Scan for the cell matching the given text and deliver its (x, y) coordinate at center. 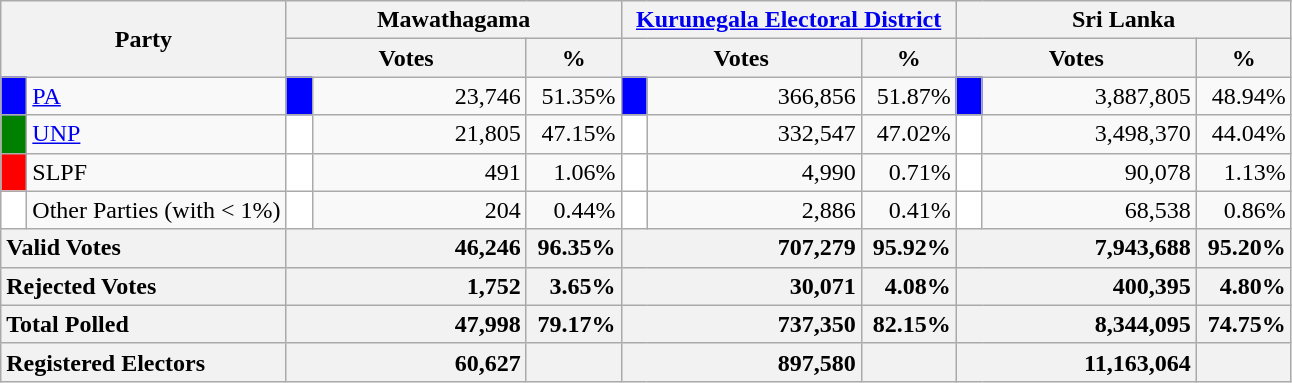
Total Polled (144, 324)
Valid Votes (144, 248)
3,887,805 (1089, 96)
51.87% (908, 96)
4.08% (908, 286)
4,990 (754, 172)
48.94% (1244, 96)
Mawathagama (454, 20)
PA (156, 96)
SLPF (156, 172)
1.13% (1244, 172)
4.80% (1244, 286)
2,886 (754, 210)
UNP (156, 134)
30,071 (741, 286)
96.35% (574, 248)
90,078 (1089, 172)
74.75% (1244, 324)
82.15% (908, 324)
47,998 (406, 324)
400,395 (1076, 286)
Sri Lanka (1124, 20)
Other Parties (with < 1%) (156, 210)
47.15% (574, 134)
491 (419, 172)
8,344,095 (1076, 324)
47.02% (908, 134)
Rejected Votes (144, 286)
0.86% (1244, 210)
1.06% (574, 172)
0.44% (574, 210)
60,627 (406, 362)
Party (144, 39)
Registered Electors (144, 362)
1,752 (406, 286)
332,547 (754, 134)
0.41% (908, 210)
95.92% (908, 248)
68,538 (1089, 210)
46,246 (406, 248)
95.20% (1244, 248)
204 (419, 210)
7,943,688 (1076, 248)
51.35% (574, 96)
Kurunegala Electoral District (788, 20)
366,856 (754, 96)
0.71% (908, 172)
897,580 (741, 362)
44.04% (1244, 134)
3,498,370 (1089, 134)
707,279 (741, 248)
79.17% (574, 324)
23,746 (419, 96)
21,805 (419, 134)
3.65% (574, 286)
11,163,064 (1076, 362)
737,350 (741, 324)
